Detect which cell encompasses the target text, then output its [x, y] center coordinate. 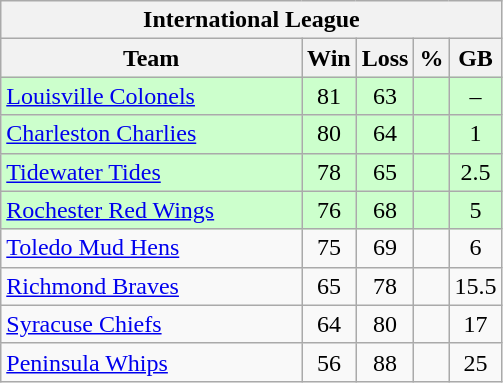
Tidewater Tides [152, 172]
75 [330, 248]
Rochester Red Wings [152, 210]
Louisville Colonels [152, 96]
Toledo Mud Hens [152, 248]
76 [330, 210]
Loss [385, 58]
25 [476, 362]
Charleston Charlies [152, 134]
56 [330, 362]
International League [252, 20]
Win [330, 58]
63 [385, 96]
1 [476, 134]
Team [152, 58]
Syracuse Chiefs [152, 324]
GB [476, 58]
2.5 [476, 172]
81 [330, 96]
Richmond Braves [152, 286]
Peninsula Whips [152, 362]
5 [476, 210]
17 [476, 324]
15.5 [476, 286]
% [432, 58]
69 [385, 248]
6 [476, 248]
88 [385, 362]
68 [385, 210]
– [476, 96]
